Return [x, y] of the center of cell containing provided text 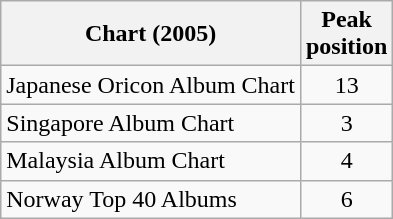
Norway Top 40 Albums [151, 199]
6 [346, 199]
4 [346, 161]
Japanese Oricon Album Chart [151, 85]
3 [346, 123]
13 [346, 85]
Singapore Album Chart [151, 123]
Malaysia Album Chart [151, 161]
Peakposition [346, 34]
Chart (2005) [151, 34]
